Scan for the cell matching the given text and deliver its [X, Y] coordinate at center. 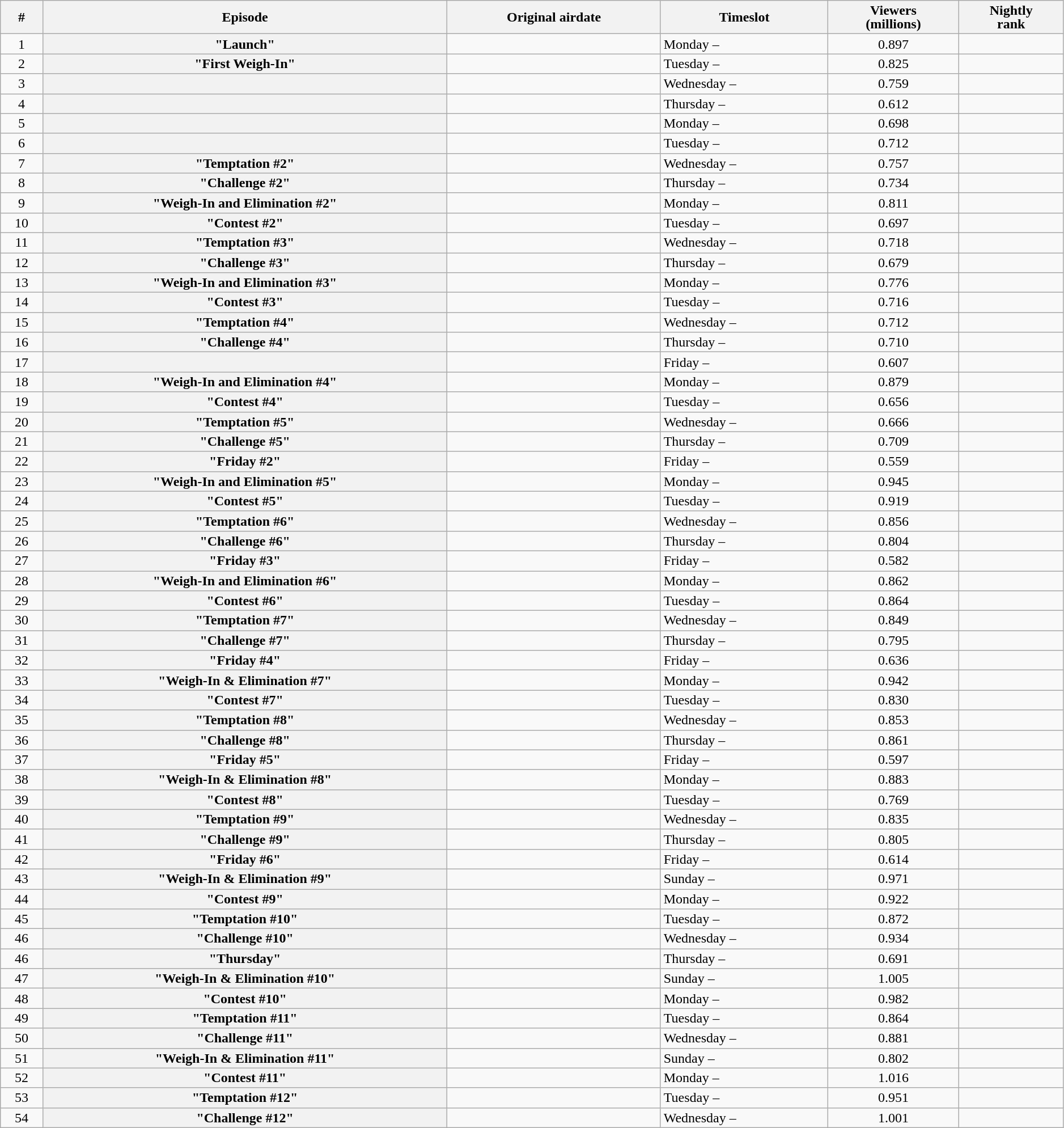
# [22, 17]
0.934 [893, 939]
0.582 [893, 560]
"Contest #5" [245, 501]
"Friday #3" [245, 560]
10 [22, 222]
45 [22, 919]
0.698 [893, 124]
13 [22, 282]
Original airdate [554, 17]
12 [22, 263]
23 [22, 481]
29 [22, 601]
"Temptation #8" [245, 720]
"Weigh-In & Elimination #10" [245, 979]
"Challenge #11" [245, 1038]
"Temptation #4" [245, 322]
47 [22, 979]
0.897 [893, 44]
"Challenge #9" [245, 839]
0.716 [893, 303]
43 [22, 879]
"Challenge #4" [245, 343]
42 [22, 859]
0.849 [893, 620]
"Challenge #10" [245, 939]
54 [22, 1117]
3 [22, 84]
"Challenge #2" [245, 183]
0.862 [893, 581]
Nightlyrank [1011, 17]
"Contest #6" [245, 601]
0.709 [893, 441]
"Temptation #6" [245, 521]
"Launch" [245, 44]
0.861 [893, 740]
Timeslot [744, 17]
27 [22, 560]
11 [22, 243]
28 [22, 581]
0.872 [893, 919]
"Challenge #12" [245, 1117]
"Challenge #8" [245, 740]
0.879 [893, 382]
30 [22, 620]
0.835 [893, 819]
0.951 [893, 1098]
15 [22, 322]
"Weigh-In and Elimination #5" [245, 481]
5 [22, 124]
25 [22, 521]
"Weigh-In and Elimination #4" [245, 382]
0.971 [893, 879]
7 [22, 163]
"Temptation #11" [245, 1019]
"Weigh-In & Elimination #9" [245, 879]
0.805 [893, 839]
44 [22, 899]
0.942 [893, 681]
50 [22, 1038]
"Weigh-In & Elimination #11" [245, 1058]
0.804 [893, 541]
0.830 [893, 700]
0.825 [893, 64]
"Contest #10" [245, 998]
"Weigh-In and Elimination #3" [245, 282]
24 [22, 501]
0.612 [893, 103]
6 [22, 143]
39 [22, 800]
"Contest #3" [245, 303]
"Temptation #2" [245, 163]
1.001 [893, 1117]
0.776 [893, 282]
"Contest #2" [245, 222]
1.016 [893, 1078]
41 [22, 839]
"Challenge #5" [245, 441]
16 [22, 343]
0.691 [893, 958]
20 [22, 422]
52 [22, 1078]
0.710 [893, 343]
"Challenge #7" [245, 641]
40 [22, 819]
1.005 [893, 979]
0.811 [893, 203]
"Challenge #6" [245, 541]
"Friday #6" [245, 859]
"Contest #9" [245, 899]
33 [22, 681]
0.759 [893, 84]
32 [22, 660]
0.666 [893, 422]
19 [22, 402]
49 [22, 1019]
"Weigh-In and Elimination #2" [245, 203]
"Temptation #5" [245, 422]
0.795 [893, 641]
0.945 [893, 481]
"First Weigh-In" [245, 64]
"Contest #4" [245, 402]
22 [22, 462]
48 [22, 998]
8 [22, 183]
0.718 [893, 243]
0.853 [893, 720]
"Temptation #10" [245, 919]
26 [22, 541]
38 [22, 779]
"Friday #2" [245, 462]
53 [22, 1098]
"Thursday" [245, 958]
0.883 [893, 779]
0.982 [893, 998]
"Contest #11" [245, 1078]
18 [22, 382]
0.769 [893, 800]
35 [22, 720]
"Weigh-In & Elimination #7" [245, 681]
4 [22, 103]
Episode [245, 17]
0.697 [893, 222]
"Challenge #3" [245, 263]
0.597 [893, 760]
1 [22, 44]
0.607 [893, 362]
0.614 [893, 859]
17 [22, 362]
"Weigh-In and Elimination #6" [245, 581]
0.881 [893, 1038]
0.922 [893, 899]
"Friday #4" [245, 660]
"Temptation #3" [245, 243]
21 [22, 441]
34 [22, 700]
0.734 [893, 183]
0.559 [893, 462]
"Temptation #7" [245, 620]
0.656 [893, 402]
"Contest #8" [245, 800]
37 [22, 760]
"Contest #7" [245, 700]
14 [22, 303]
2 [22, 64]
"Friday #5" [245, 760]
0.856 [893, 521]
31 [22, 641]
"Weigh-In & Elimination #8" [245, 779]
0.679 [893, 263]
36 [22, 740]
"Temptation #9" [245, 819]
"Temptation #12" [245, 1098]
0.919 [893, 501]
0.757 [893, 163]
51 [22, 1058]
0.636 [893, 660]
0.802 [893, 1058]
Viewers(millions) [893, 17]
9 [22, 203]
